Pinpoint the cell where the given text exists, returning its [X, Y] midpoint coordinate. 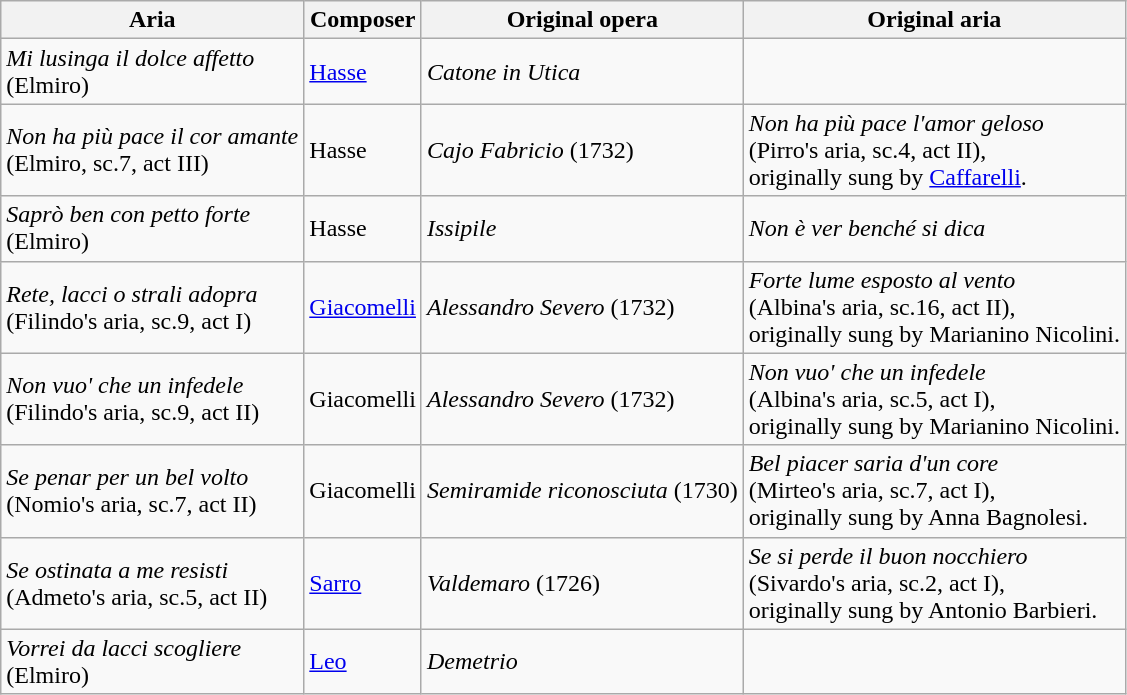
Mi lusinga il dolce affetto(Elmiro) [152, 72]
Catone in Utica [582, 72]
Se penar per un bel volto(Nomio's aria, sc.7, act II) [152, 491]
Non vuo' che un infedele(Filindo's aria, sc.9, act II) [152, 399]
Sarro [363, 583]
Leo [363, 662]
Aria [152, 20]
Semiramide riconosciuta (1730) [582, 491]
Saprò ben con petto forte(Elmiro) [152, 228]
Non è ver benché si dica [934, 228]
Bel piacer saria d'un core(Mirteo's aria, sc.7, act I),originally sung by Anna Bagnolesi. [934, 491]
Valdemaro (1726) [582, 583]
Non ha più pace l'amor geloso(Pirro's aria, sc.4, act II),originally sung by Caffarelli. [934, 150]
Se si perde il buon nocchiero(Sivardo's aria, sc.2, act I),originally sung by Antonio Barbieri. [934, 583]
Rete, lacci o strali adopra(Filindo's aria, sc.9, act I) [152, 307]
Se ostinata a me resisti(Admeto's aria, sc.5, act II) [152, 583]
Non ha più pace il cor amante(Elmiro, sc.7, act III) [152, 150]
Forte lume esposto al vento(Albina's aria, sc.16, act II),originally sung by Marianino Nicolini. [934, 307]
Original opera [582, 20]
Demetrio [582, 662]
Non vuo' che un infedele(Albina's aria, sc.5, act I),originally sung by Marianino Nicolini. [934, 399]
Issipile [582, 228]
Vorrei da lacci scogliere(Elmiro) [152, 662]
Cajo Fabricio (1732) [582, 150]
Original aria [934, 20]
Composer [363, 20]
